Extract the (X, Y) coordinate from the center of the cell holding the provided text.  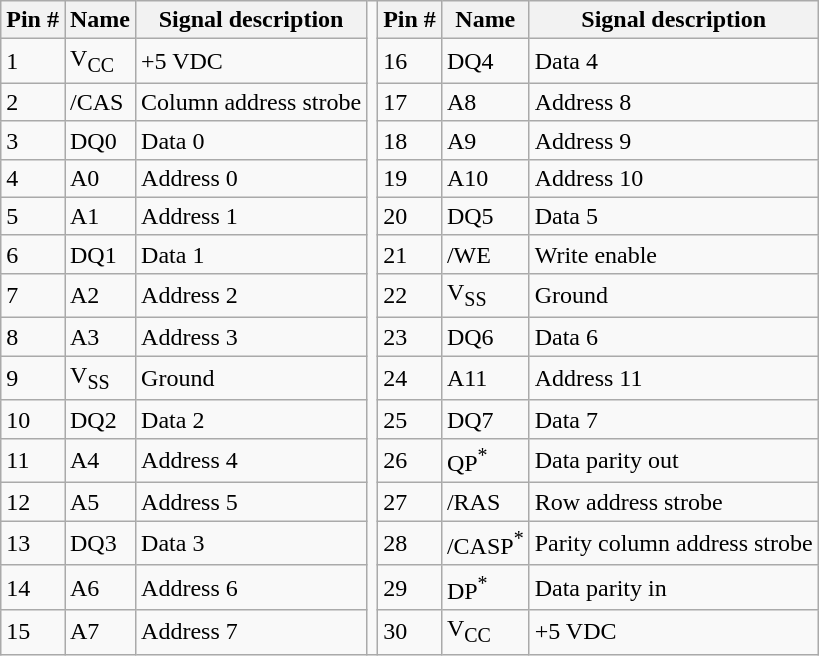
25 (410, 419)
4 (33, 178)
12 (33, 502)
A1 (100, 216)
DP* (485, 588)
DQ5 (485, 216)
Data 0 (252, 140)
13 (33, 544)
Address 11 (674, 378)
Address 3 (252, 337)
Row address strobe (674, 502)
17 (410, 102)
23 (410, 337)
18 (410, 140)
Data 5 (674, 216)
A0 (100, 178)
A8 (485, 102)
Address 5 (252, 502)
A4 (100, 460)
A2 (100, 295)
9 (33, 378)
11 (33, 460)
Data 3 (252, 544)
27 (410, 502)
/WE (485, 254)
Parity column address strobe (674, 544)
/CAS (100, 102)
20 (410, 216)
2 (33, 102)
Address 8 (674, 102)
A6 (100, 588)
A11 (485, 378)
15 (33, 632)
DQ7 (485, 419)
A9 (485, 140)
A3 (100, 337)
/CASP* (485, 544)
DQ3 (100, 544)
Address 6 (252, 588)
Data 4 (674, 61)
8 (33, 337)
Address 9 (674, 140)
21 (410, 254)
19 (410, 178)
3 (33, 140)
Column address strobe (252, 102)
30 (410, 632)
26 (410, 460)
Data 1 (252, 254)
28 (410, 544)
Data 7 (674, 419)
Address 4 (252, 460)
DQ2 (100, 419)
A7 (100, 632)
Address 0 (252, 178)
Data 2 (252, 419)
16 (410, 61)
Address 1 (252, 216)
Address 7 (252, 632)
7 (33, 295)
A5 (100, 502)
Data parity out (674, 460)
DQ6 (485, 337)
Write enable (674, 254)
29 (410, 588)
DQ4 (485, 61)
/RAS (485, 502)
Data parity in (674, 588)
22 (410, 295)
10 (33, 419)
DQ1 (100, 254)
Data 6 (674, 337)
Address 10 (674, 178)
DQ0 (100, 140)
14 (33, 588)
QP* (485, 460)
A10 (485, 178)
5 (33, 216)
Address 2 (252, 295)
24 (410, 378)
1 (33, 61)
6 (33, 254)
